Provide the [x, y] coordinate of the cell's center where the given text is located.  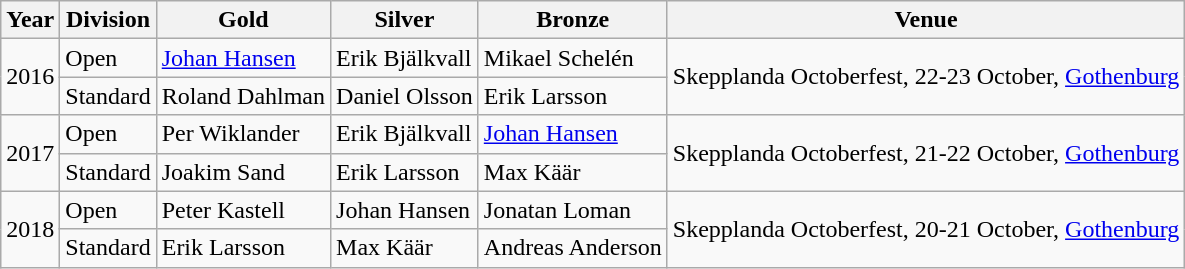
Silver [405, 20]
Bronze [572, 20]
Peter Kastell [243, 210]
Roland Dahlman [243, 96]
Andreas Anderson [572, 248]
2018 [30, 229]
Skepplanda Octoberfest, 21-22 October, Gothenburg [926, 153]
Daniel Olsson [405, 96]
Per Wiklander [243, 134]
Joakim Sand [243, 172]
Year [30, 20]
Skepplanda Octoberfest, 20-21 October, Gothenburg [926, 229]
Mikael Schelén [572, 58]
Skepplanda Octoberfest, 22-23 October, Gothenburg [926, 77]
2016 [30, 77]
Venue [926, 20]
Jonatan Loman [572, 210]
Division [108, 20]
2017 [30, 153]
Gold [243, 20]
